Locate the cell with the specified text and output its (X, Y) center coordinate. 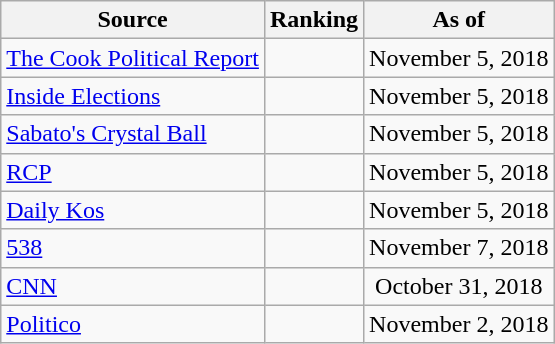
Inside Elections (133, 96)
As of (459, 20)
November 2, 2018 (459, 324)
538 (133, 248)
Ranking (314, 20)
Daily Kos (133, 210)
CNN (133, 286)
The Cook Political Report (133, 58)
Sabato's Crystal Ball (133, 134)
RCP (133, 172)
November 7, 2018 (459, 248)
Source (133, 20)
Politico (133, 324)
October 31, 2018 (459, 286)
